Scan for the cell matching the given text and deliver its (X, Y) coordinate at center. 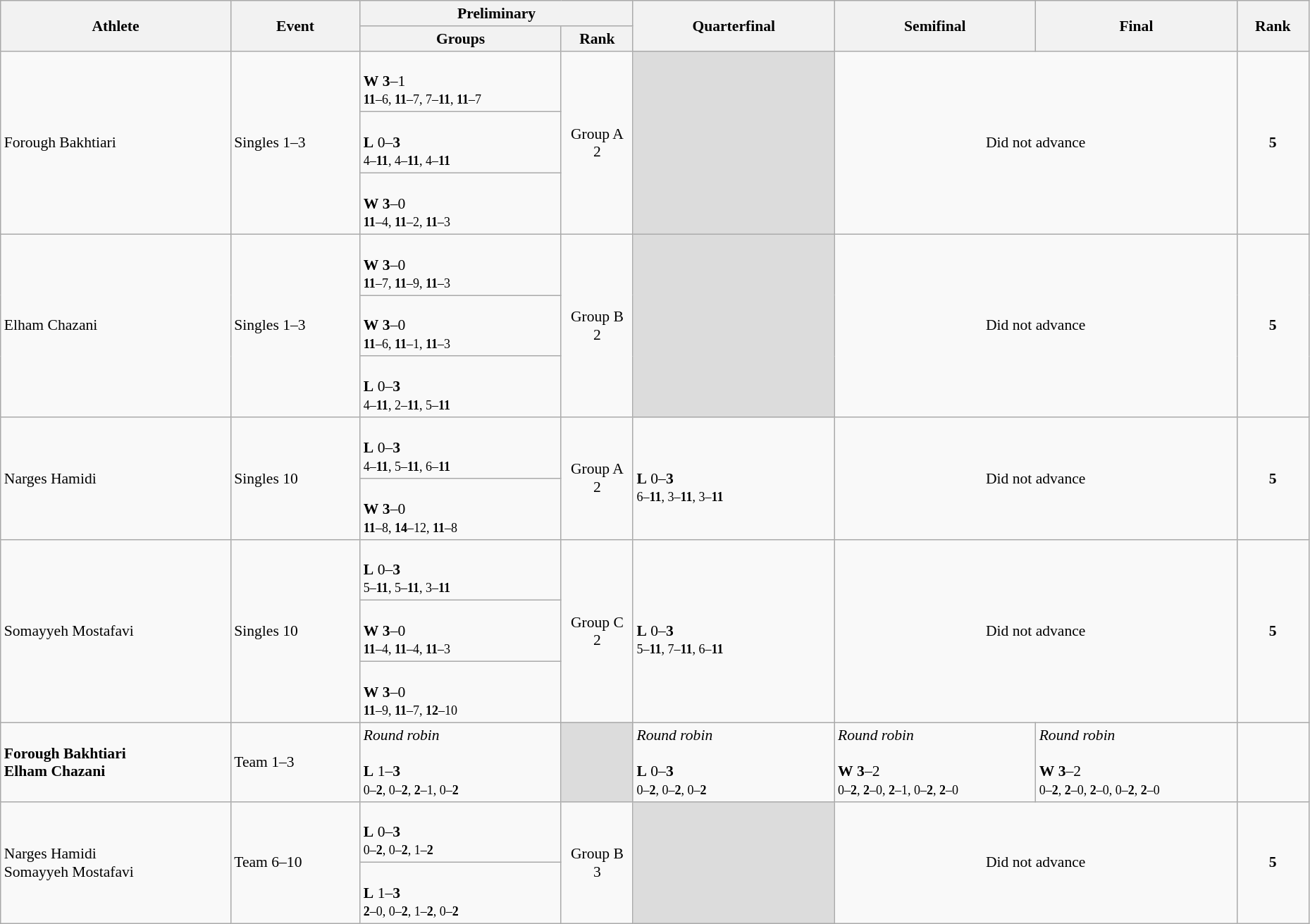
W 3–011–6, 11–1, 11–3 (461, 326)
Preliminary (497, 13)
Somayyeh Mostafavi (116, 631)
W 3–111–6, 11–7, 7–11, 11–7 (461, 82)
Group B3 (597, 863)
W 3–011–4, 11–2, 11–3 (461, 204)
Forough BakhtiariElham Chazani (116, 762)
Round robinL 1–30–2, 0–2, 2–1, 0–2 (461, 762)
Team 6–10 (295, 863)
Round robinL 0–30–2, 0–2, 0–2 (734, 762)
Narges Hamidi (116, 478)
W 3–011–7, 11–9, 11–3 (461, 265)
L 0–34–11, 2–11, 5–11 (461, 388)
Group C2 (597, 631)
Athlete (116, 25)
Event (295, 25)
Final (1137, 25)
Quarterfinal (734, 25)
L 0–34–11, 5–11, 6–11 (461, 448)
L 0–35–11, 5–11, 3–11 (461, 569)
Group B2 (597, 326)
Forough Bakhtiari (116, 142)
W 3–011–8, 14–12, 11–8 (461, 509)
L 0–30–2, 0–2, 1–2 (461, 832)
Round robinW 3–20–2, 2–0, 2–1, 0–2, 2–0 (935, 762)
L 0–34–11, 4–11, 4–11 (461, 142)
L 0–36–11, 3–11, 3–11 (734, 478)
L 0–35–11, 7–11, 6–11 (734, 631)
Semifinal (935, 25)
Groups (461, 39)
Narges HamidiSomayyeh Mostafavi (116, 863)
Team 1–3 (295, 762)
Elham Chazani (116, 326)
Round robinW 3–20–2, 2–0, 2–0, 0–2, 2–0 (1137, 762)
W 3–011–9, 11–7, 12–10 (461, 692)
L 1–32–0, 0–2, 1–2, 0–2 (461, 894)
W 3–011–4, 11–4, 11–3 (461, 632)
